Pinpoint the cell where the given text exists, returning its (X, Y) midpoint coordinate. 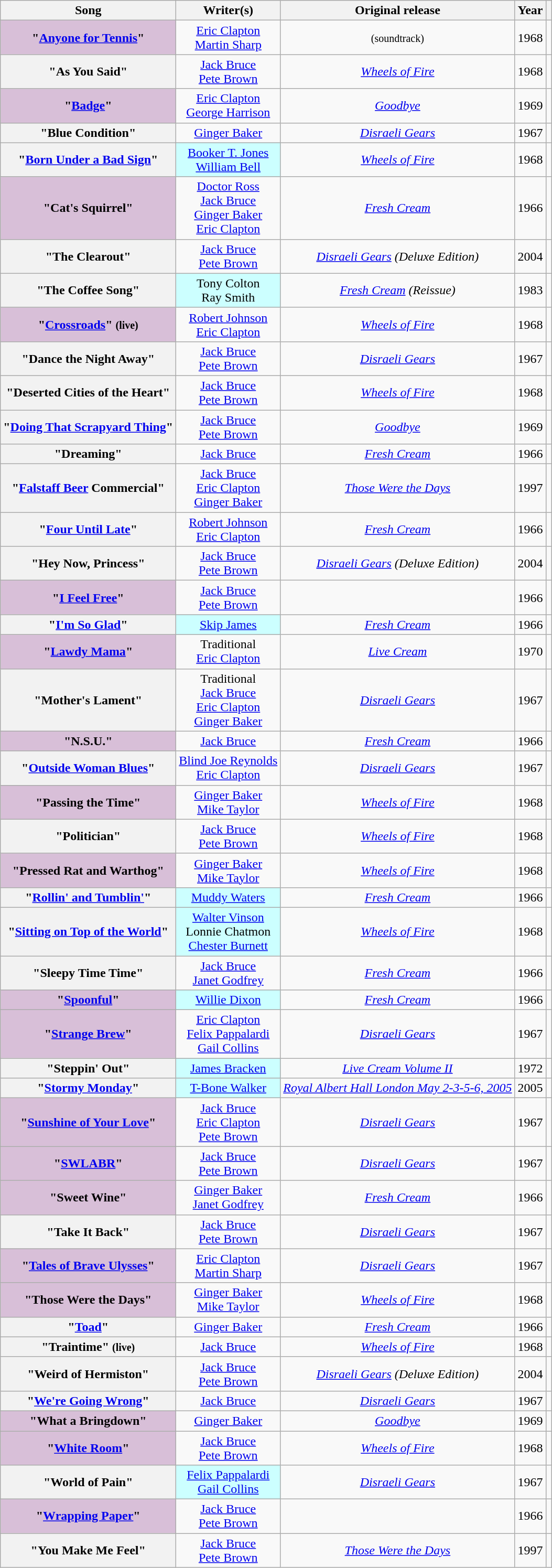
Traditional Eric Clapton (229, 651)
"Spoonful" (88, 1000)
"Mother's Lament" (88, 700)
1983 (531, 291)
Eric ClaptonGeorge Harrison (229, 106)
"I'm So Glad" (88, 625)
"You Make Me Feel" (88, 1550)
Eric ClaptonFelix PappalardiGail Collins (229, 1034)
Booker T. JonesWilliam Bell (229, 159)
"Sitting on Top of the World" (88, 931)
"Sweet Wine" (88, 1198)
(soundtrack) (397, 38)
"Those Were the Days" (88, 1299)
"Lawdy Mama" (88, 651)
"Politician" (88, 836)
"SWLABR" (88, 1163)
Felix PappalardiGail Collins (229, 1482)
"Weird of Hermiston" (88, 1374)
Jack BruceEric ClaptonGinger Baker (229, 488)
Ginger BakerJanet Godfrey (229, 1198)
"Pressed Rat and Warthog" (88, 871)
Year (531, 10)
"We're Going Wrong" (88, 1401)
Jack BruceJanet Godfrey (229, 972)
Live Cream Volume II (397, 1068)
Traditional Jack BruceEric ClaptonGinger Baker (229, 700)
"N.S.U." (88, 741)
Skip James (229, 625)
Doctor Ross Jack BruceGinger BakerEric Clapton (229, 208)
"Strange Brew" (88, 1034)
Royal Albert Hall London May 2-3-5-6, 2005 (397, 1088)
"Sunshine of Your Love" (88, 1122)
"Take It Back" (88, 1231)
"Stormy Monday" (88, 1088)
"Cat's Squirrel" (88, 208)
"White Room" (88, 1447)
James Bracken (229, 1068)
"Crossroads" (live) (88, 324)
"Born Under a Bad Sign" (88, 159)
2005 (531, 1088)
"As You Said" (88, 71)
"World of Pain" (88, 1482)
"The Coffee Song" (88, 291)
"Sleepy Time Time" (88, 972)
Live Cream (397, 651)
"Steppin' Out" (88, 1068)
T-Bone Walker (229, 1088)
"Falstaff Beer Commercial" (88, 488)
Writer(s) (229, 10)
Willie Dixon (229, 1000)
Blind Joe Reynolds Eric Clapton (229, 768)
"Wrapping Paper" (88, 1517)
"Traintime" (live) (88, 1347)
"Badge" (88, 106)
"Dreaming" (88, 454)
Song (88, 10)
"The Clearout" (88, 256)
"What a Bringdown" (88, 1421)
"Dance the Night Away" (88, 359)
Original release (397, 10)
Walter VinsonLonnie Chatmon Chester Burnett (229, 931)
Tony ColtonRay Smith (229, 291)
"Blue Condition" (88, 133)
"Doing That Scrapyard Thing" (88, 427)
"Tales of Brave Ulysses" (88, 1266)
"Outside Woman Blues" (88, 768)
1972 (531, 1068)
Fresh Cream (Reissue) (397, 291)
Jack BruceEric ClaptonPete Brown (229, 1122)
"Four Until Late" (88, 530)
"Hey Now, Princess" (88, 563)
"Deserted Cities of the Heart" (88, 392)
1970 (531, 651)
"I Feel Free" (88, 598)
"Rollin' and Tumblin'" (88, 897)
"Passing the Time" (88, 802)
"Toad" (88, 1327)
"Anyone for Tennis" (88, 38)
Muddy Waters (229, 897)
